Search for the cell housing the specified text and yield its [X, Y] center coordinate. 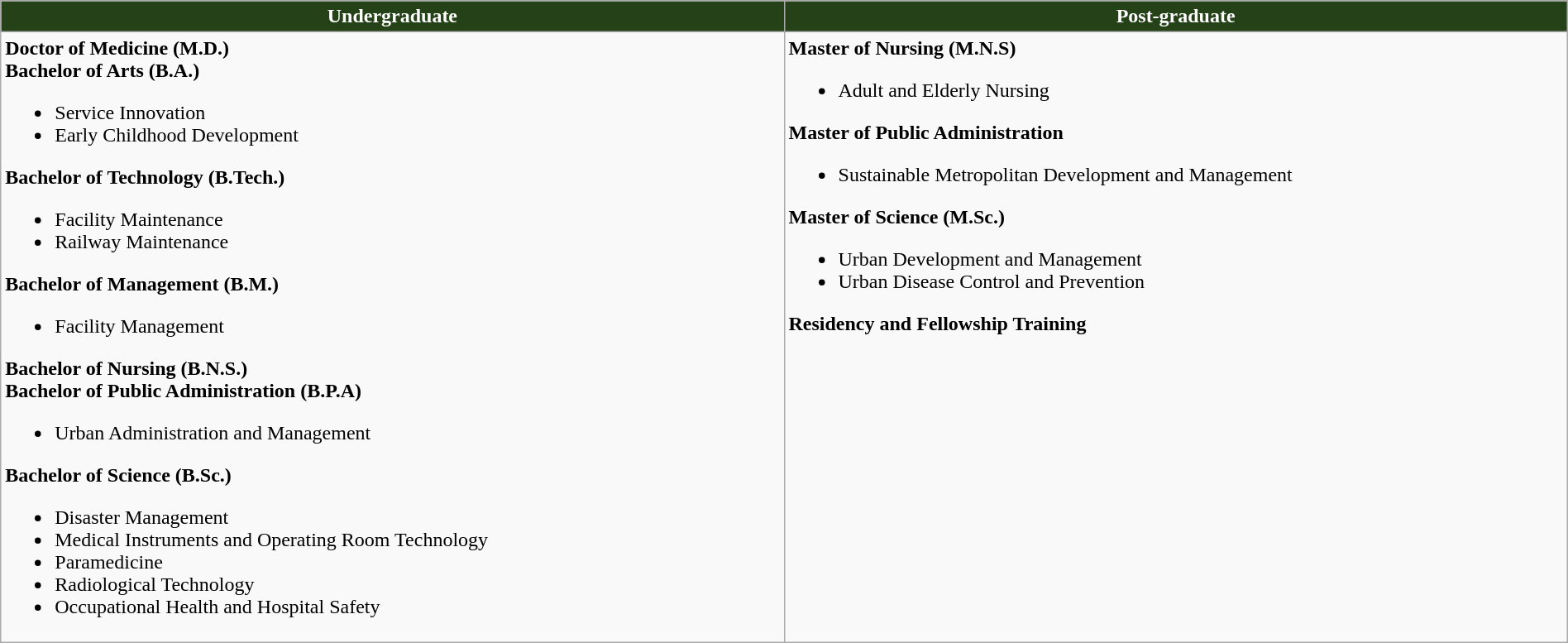
Undergraduate [392, 17]
Post-graduate [1176, 17]
